Scan for the cell matching the given text and deliver its (X, Y) coordinate at center. 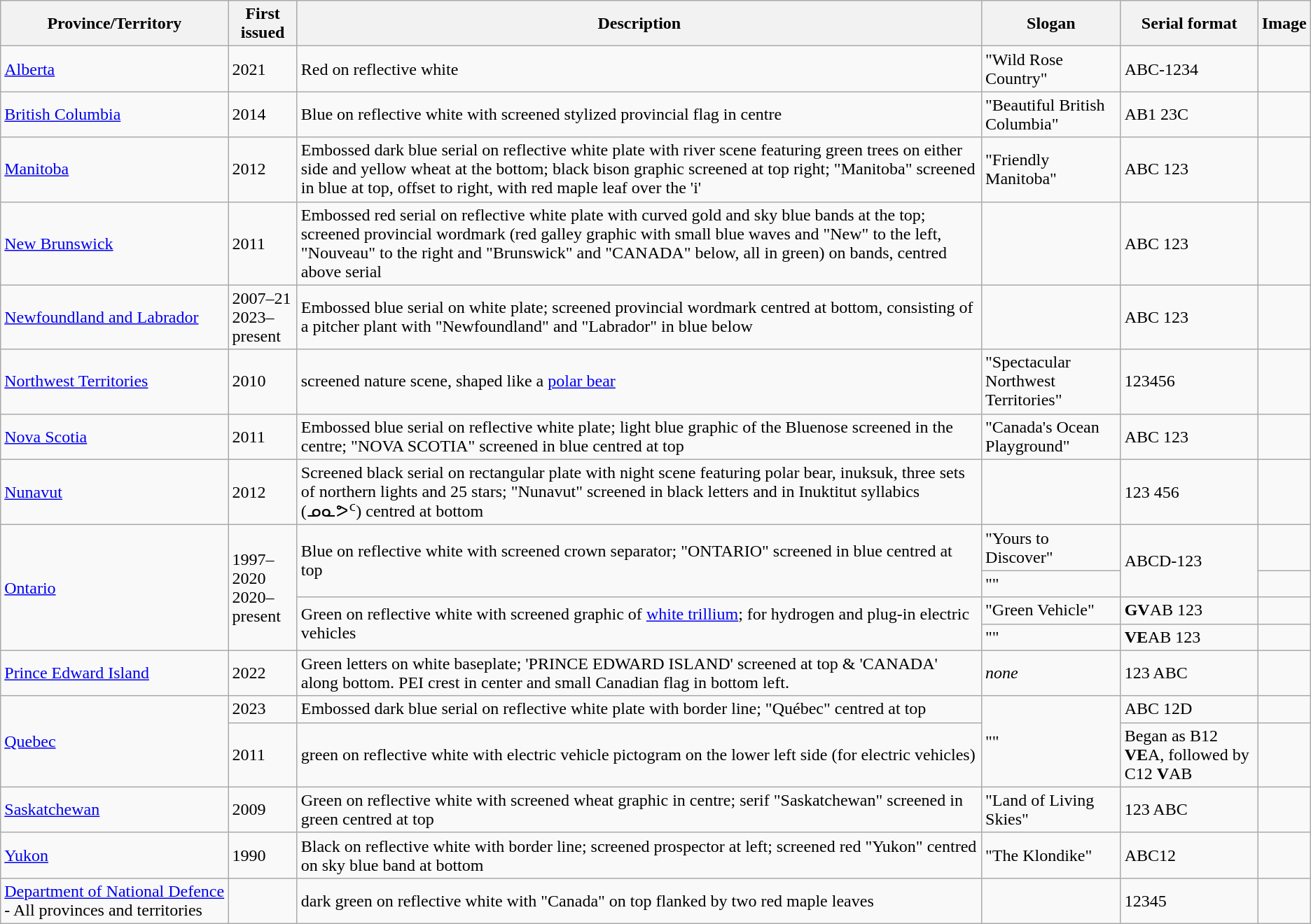
12345 (1189, 900)
New Brunswick (115, 244)
Nova Scotia (115, 437)
screened nature scene, shaped like a polar bear (639, 381)
2010 (263, 381)
"Wild Rose Country" (1052, 69)
2023 (263, 709)
"Green Vehicle" (1052, 610)
Province/Territory (115, 24)
Image (1284, 24)
Yukon (115, 855)
Slogan (1052, 24)
2007–212023–present (263, 317)
VEAB 123 (1189, 637)
Nunavut (115, 492)
ABC12 (1189, 855)
Newfoundland and Labrador (115, 317)
GVAB 123 (1189, 610)
2021 (263, 69)
Red on reflective white (639, 69)
123 456 (1189, 492)
2022 (263, 673)
Description (639, 24)
First issued (263, 24)
Ontario (115, 588)
"Land of Living Skies" (1052, 809)
Department of National Defence - All provinces and territories (115, 900)
"The Klondike" (1052, 855)
Northwest Territories (115, 381)
"Beautiful British Columbia" (1052, 115)
"Canada's Ocean Playground" (1052, 437)
123456 (1189, 381)
1990 (263, 855)
2014 (263, 115)
ABCD-123 (1189, 561)
Manitoba (115, 169)
2009 (263, 809)
"Spectacular Northwest Territories" (1052, 381)
"Friendly Manitoba" (1052, 169)
Embossed dark blue serial on reflective white plate with border line; "Québec" centred at top (639, 709)
British Columbia (115, 115)
none (1052, 673)
Green on reflective white with screened wheat graphic in centre; serif "Saskatchewan" screened in green centred at top (639, 809)
Saskatchewan (115, 809)
Alberta (115, 69)
1997–2020 2020–present (263, 588)
Blue on reflective white with screened stylized provincial flag in centre (639, 115)
Green on reflective white with screened graphic of white trillium; for hydrogen and plug-in electric vehicles (639, 624)
dark green on reflective white with "Canada" on top flanked by two red maple leaves (639, 900)
Serial format (1189, 24)
Prince Edward Island (115, 673)
AB1 23C (1189, 115)
green on reflective white with electric vehicle pictogram on the lower left side (for electric vehicles) (639, 755)
Began as B12 VEA, followed by C12 VAB (1189, 755)
ABC-1234 (1189, 69)
Black on reflective white with border line; screened prospector at left; screened red "Yukon" centred on sky blue band at bottom (639, 855)
Quebec (115, 741)
"Yours to Discover" (1052, 547)
ABC 12D (1189, 709)
Blue on reflective white with screened crown separator; "ONTARIO" screened in blue centred at top (639, 561)
